Return the [X, Y] coordinate for the center point of the cell that contains the specified text.  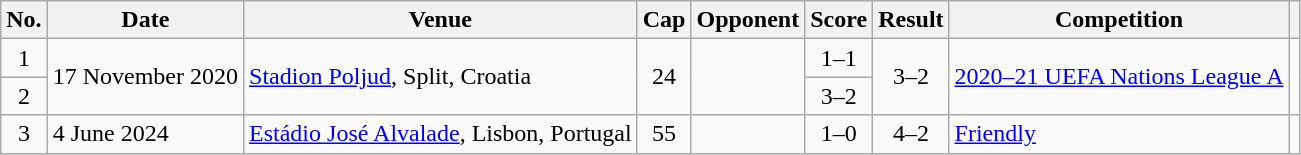
Date [145, 20]
3 [24, 134]
4–2 [911, 134]
Opponent [748, 20]
Competition [1119, 20]
Estádio José Alvalade, Lisbon, Portugal [441, 134]
Score [839, 20]
Stadion Poljud, Split, Croatia [441, 77]
1–0 [839, 134]
2 [24, 96]
Friendly [1119, 134]
4 June 2024 [145, 134]
24 [664, 77]
Result [911, 20]
1–1 [839, 58]
2020–21 UEFA Nations League A [1119, 77]
17 November 2020 [145, 77]
No. [24, 20]
Cap [664, 20]
Venue [441, 20]
1 [24, 58]
55 [664, 134]
